Return the [X, Y] coordinate for the center point of the cell that contains the specified text.  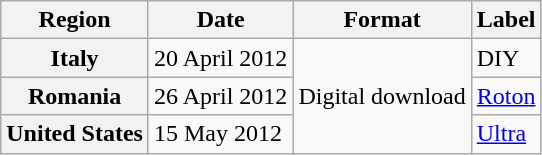
Region [75, 20]
Date [220, 20]
Roton [506, 96]
DIY [506, 58]
Digital download [382, 96]
United States [75, 134]
Romania [75, 96]
26 April 2012 [220, 96]
20 April 2012 [220, 58]
15 May 2012 [220, 134]
Format [382, 20]
Label [506, 20]
Italy [75, 58]
Ultra [506, 134]
